Output the [x, y] coordinate of the center of the cell containing the given text.  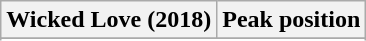
Peak position [292, 20]
Wicked Love (2018) [109, 20]
